Extract the [x, y] coordinate from the center of the cell holding the provided text.  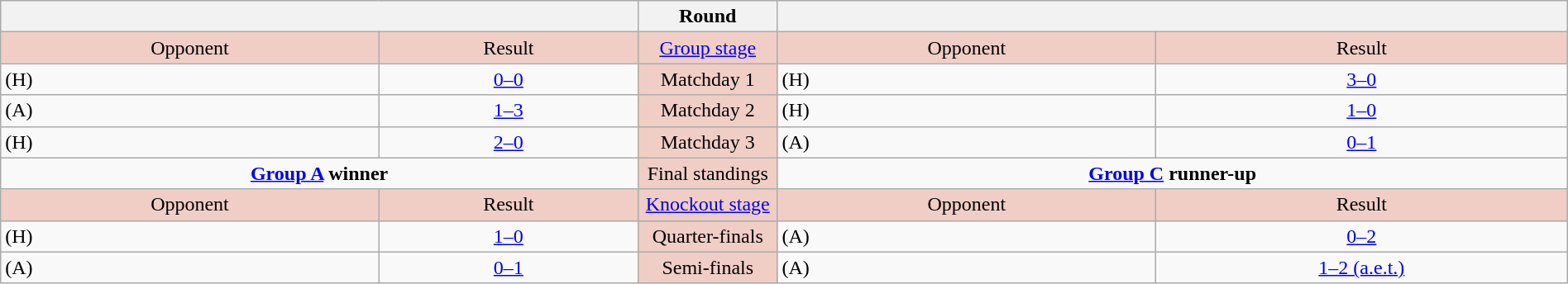
Group stage [708, 48]
Matchday 2 [708, 111]
1–2 (a.e.t.) [1361, 267]
Final standings [708, 173]
2–0 [508, 142]
3–0 [1361, 79]
Matchday 1 [708, 79]
Group C runner-up [1173, 173]
Semi-finals [708, 267]
Quarter-finals [708, 236]
Matchday 3 [708, 142]
Knockout stage [708, 205]
Round [708, 17]
1–3 [508, 111]
0–2 [1361, 236]
0–0 [508, 79]
Group A winner [319, 173]
